Extract the (x, y) coordinate from the center of the cell holding the provided text.  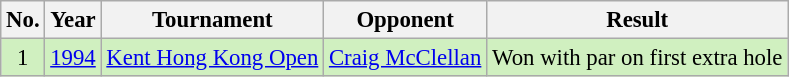
Opponent (406, 20)
1994 (73, 58)
Result (638, 20)
Kent Hong Kong Open (212, 58)
Craig McClellan (406, 58)
Year (73, 20)
No. (23, 20)
1 (23, 58)
Won with par on first extra hole (638, 58)
Tournament (212, 20)
